Return the (x, y) coordinate for the center point of the cell that contains the specified text.  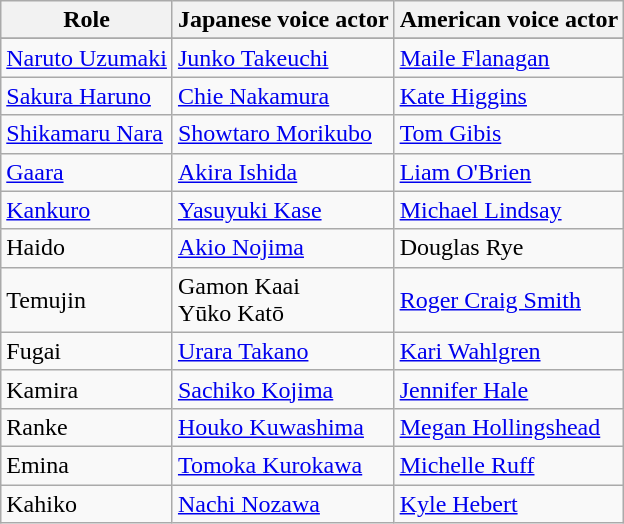
Gaara (87, 172)
Chie Nakamura (283, 96)
Tomoka Kurokawa (283, 465)
Urara Takano (283, 351)
Michelle Ruff (509, 465)
Michael Lindsay (509, 210)
Houko Kuwashima (283, 427)
Kyle Hebert (509, 503)
Kankuro (87, 210)
Showtaro Morikubo (283, 134)
Role (87, 20)
Emina (87, 465)
Naruto Uzumaki (87, 58)
Akira Ishida (283, 172)
Jennifer Hale (509, 389)
Fugai (87, 351)
Tom Gibis (509, 134)
Haido (87, 248)
Kari Wahlgren (509, 351)
Megan Hollingshead (509, 427)
Nachi Nozawa (283, 503)
Maile Flanagan (509, 58)
Ranke (87, 427)
American voice actor (509, 20)
Gamon KaaiYūko Katō (283, 300)
Douglas Rye (509, 248)
Yasuyuki Kase (283, 210)
Japanese voice actor (283, 20)
Shikamaru Nara (87, 134)
Temujin (87, 300)
Sakura Haruno (87, 96)
Kamira (87, 389)
Kahiko (87, 503)
Akio Nojima (283, 248)
Liam O'Brien (509, 172)
Junko Takeuchi (283, 58)
Roger Craig Smith (509, 300)
Sachiko Kojima (283, 389)
Kate Higgins (509, 96)
